Search for the cell housing the specified text and yield its (x, y) center coordinate. 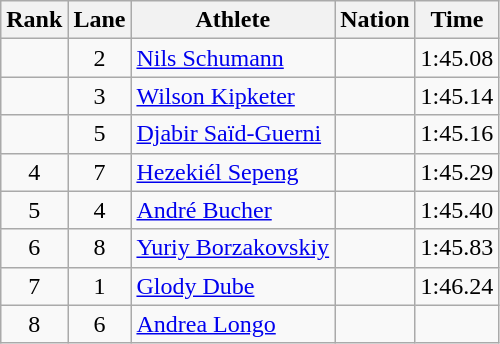
Yuriy Borzakovskiy (233, 248)
1:45.16 (457, 134)
Nils Schumann (233, 58)
Lane (100, 20)
1:45.29 (457, 172)
André Bucher (233, 210)
Rank (34, 20)
Wilson Kipketer (233, 96)
1:45.14 (457, 96)
1:45.83 (457, 248)
1:45.40 (457, 210)
Andrea Longo (233, 324)
Time (457, 20)
1:45.08 (457, 58)
2 (100, 58)
Hezekiél Sepeng (233, 172)
Nation (375, 20)
1 (100, 286)
Djabir Saïd-Guerni (233, 134)
Athlete (233, 20)
3 (100, 96)
Glody Dube (233, 286)
1:46.24 (457, 286)
